Identify which cell holds the provided text, then report its (x, y) central coordinate. 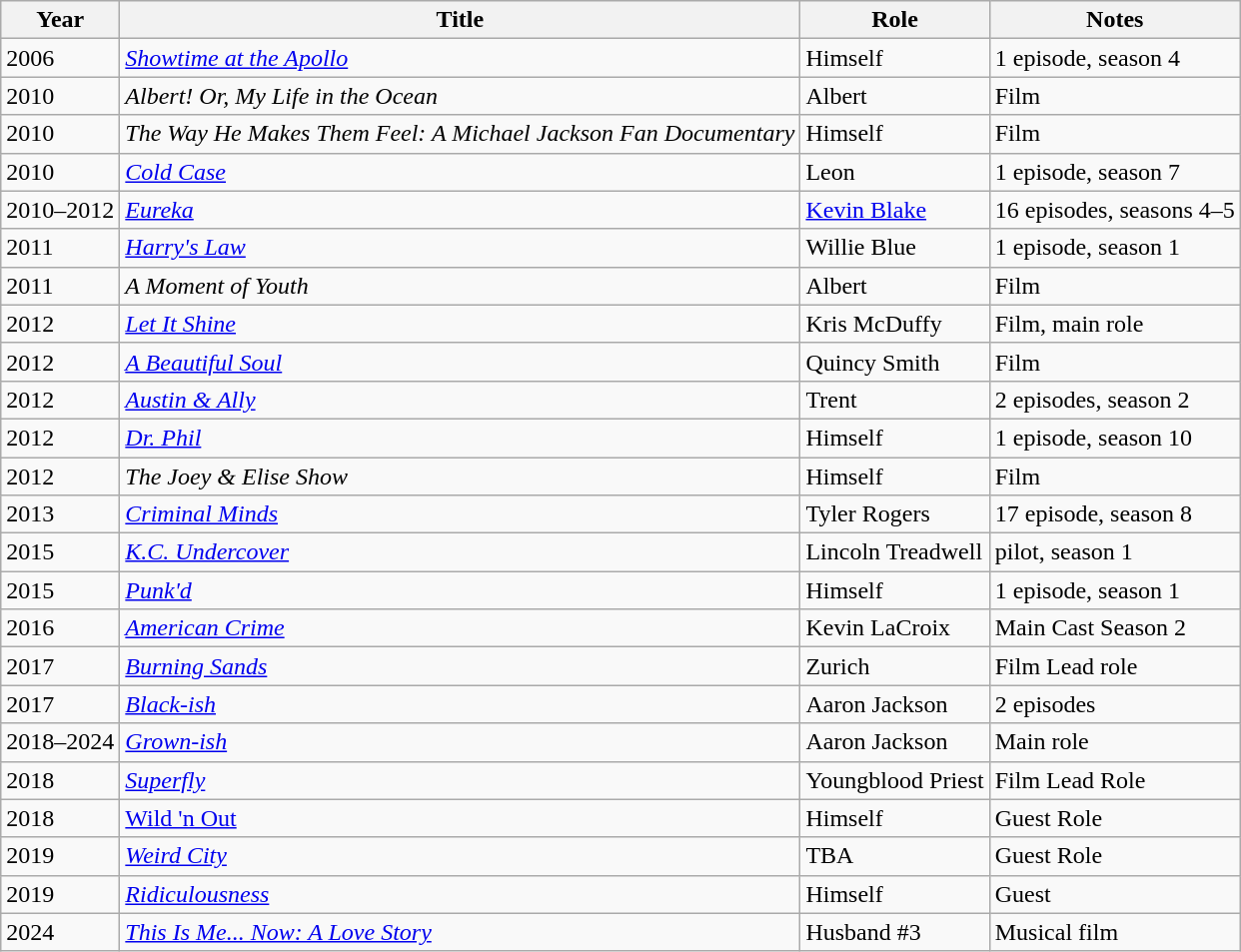
Burning Sands (460, 666)
Kevin Blake (895, 210)
TBA (895, 856)
Leon (895, 172)
Zurich (895, 666)
16 episodes, seasons 4–5 (1115, 210)
Film Lead Role (1115, 780)
Film, main role (1115, 324)
Cold Case (460, 172)
Ridiculousness (460, 894)
2 episodes, season 2 (1115, 400)
2013 (60, 514)
Guest (1115, 894)
1 episode, season 10 (1115, 438)
Black-ish (460, 704)
Criminal Minds (460, 514)
17 episode, season 8 (1115, 514)
Quincy Smith (895, 362)
Notes (1115, 20)
2018–2024 (60, 742)
2006 (60, 58)
Austin & Ally (460, 400)
Musical film (1115, 932)
American Crime (460, 628)
Kevin LaCroix (895, 628)
1 episode, season 4 (1115, 58)
Youngblood Priest (895, 780)
A Moment of Youth (460, 286)
Wild 'n Out (460, 818)
Role (895, 20)
2 episodes (1115, 704)
This Is Me... Now: A Love Story (460, 932)
Tyler Rogers (895, 514)
Title (460, 20)
Main role (1115, 742)
1 episode, season 7 (1115, 172)
Husband #3 (895, 932)
The Way He Makes Them Feel: A Michael Jackson Fan Documentary (460, 134)
2016 (60, 628)
Showtime at the Apollo (460, 58)
Trent (895, 400)
Punk'd (460, 590)
Lincoln Treadwell (895, 552)
Eureka (460, 210)
Grown-ish (460, 742)
Weird City (460, 856)
Year (60, 20)
pilot, season 1 (1115, 552)
Film Lead role (1115, 666)
Main Cast Season 2 (1115, 628)
Willie Blue (895, 248)
2010–2012 (60, 210)
Superfly (460, 780)
Dr. Phil (460, 438)
Harry's Law (460, 248)
K.C. Undercover (460, 552)
Albert! Or, My Life in the Ocean (460, 96)
The Joey & Elise Show (460, 476)
Let It Shine (460, 324)
A Beautiful Soul (460, 362)
2024 (60, 932)
Kris McDuffy (895, 324)
